Return (X, Y) of the center of cell containing provided text 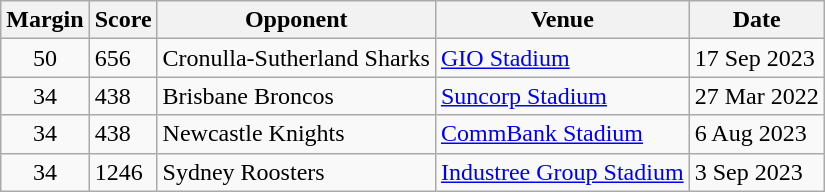
Margin (45, 20)
6 Aug 2023 (756, 134)
Score (123, 20)
27 Mar 2022 (756, 96)
Cronulla-Sutherland Sharks (296, 58)
1246 (123, 172)
Industree Group Stadium (562, 172)
Date (756, 20)
Sydney Roosters (296, 172)
17 Sep 2023 (756, 58)
Opponent (296, 20)
50 (45, 58)
3 Sep 2023 (756, 172)
Newcastle Knights (296, 134)
Venue (562, 20)
CommBank Stadium (562, 134)
Suncorp Stadium (562, 96)
656 (123, 58)
Brisbane Broncos (296, 96)
GIO Stadium (562, 58)
